Pinpoint the cell where the given text exists, returning its (x, y) midpoint coordinate. 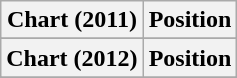
Chart (2012) (72, 58)
Chart (2011) (72, 20)
